Detect which cell encompasses the target text, then output its (x, y) center coordinate. 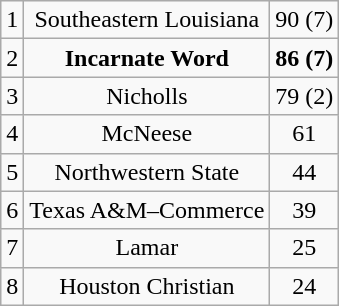
Lamar (147, 248)
79 (2) (304, 96)
24 (304, 286)
44 (304, 172)
Texas A&M–Commerce (147, 210)
39 (304, 210)
25 (304, 248)
61 (304, 134)
5 (12, 172)
Southeastern Louisiana (147, 20)
Houston Christian (147, 286)
Incarnate Word (147, 58)
2 (12, 58)
McNeese (147, 134)
90 (7) (304, 20)
8 (12, 286)
4 (12, 134)
6 (12, 210)
1 (12, 20)
3 (12, 96)
7 (12, 248)
86 (7) (304, 58)
Nicholls (147, 96)
Northwestern State (147, 172)
